Find where the given text appears and provide that cell's center as (x, y) coordinate. 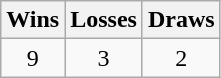
Draws (181, 20)
Wins (33, 20)
2 (181, 58)
3 (104, 58)
9 (33, 58)
Losses (104, 20)
